Determine the [x, y] coordinate at the center of the cell enclosing the given text.  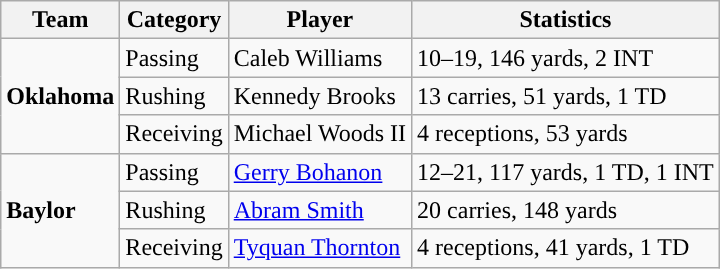
Baylor [60, 210]
Player [320, 20]
Michael Woods II [320, 134]
12–21, 117 yards, 1 TD, 1 INT [566, 172]
Statistics [566, 20]
Kennedy Brooks [320, 96]
Category [174, 20]
10–19, 146 yards, 2 INT [566, 58]
20 carries, 148 yards [566, 210]
Tyquan Thornton [320, 248]
Oklahoma [60, 96]
13 carries, 51 yards, 1 TD [566, 96]
Caleb Williams [320, 58]
4 receptions, 41 yards, 1 TD [566, 248]
Gerry Bohanon [320, 172]
Team [60, 20]
4 receptions, 53 yards [566, 134]
Abram Smith [320, 210]
